Capture the cell that displays the provided text and extract its (x, y) central coordinate. 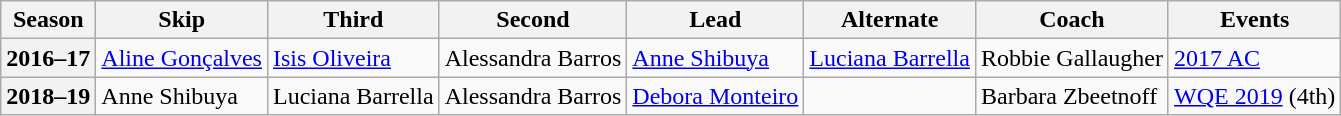
Events (1254, 20)
Lead (716, 20)
Aline Gonçalves (182, 58)
Third (353, 20)
2017 AC (1254, 58)
2016–17 (48, 58)
WQE 2019 (4th) (1254, 96)
Debora Monteiro (716, 96)
Alternate (890, 20)
Coach (1072, 20)
Isis Oliveira (353, 58)
2018–19 (48, 96)
Skip (182, 20)
Robbie Gallaugher (1072, 58)
Season (48, 20)
Second (533, 20)
Barbara Zbeetnoff (1072, 96)
